Output the (x, y) coordinate of the center of the cell containing the given text.  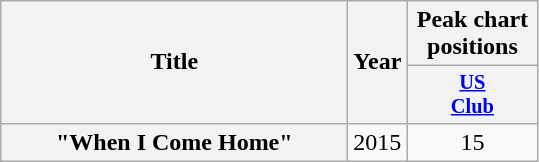
15 (472, 142)
Peak chart positions (472, 34)
2015 (378, 142)
USClub (472, 95)
Year (378, 62)
"When I Come Home" (174, 142)
Title (174, 62)
